Scan for the cell matching the given text and deliver its (X, Y) coordinate at center. 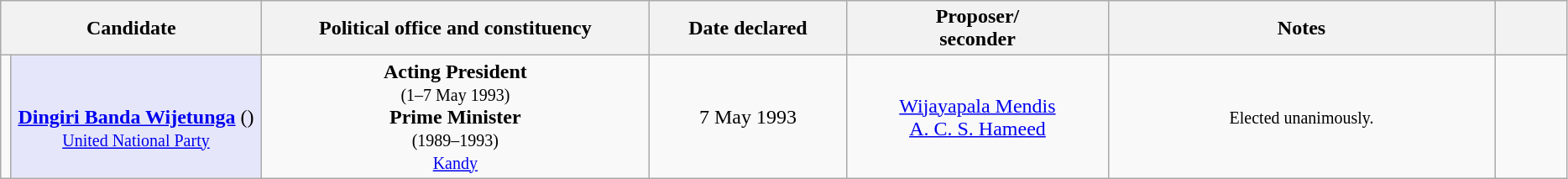
Acting President(1–7 May 1993)Prime Minister(1989–1993)Kandy (455, 117)
Wijayapala MendisA. C. S. Hameed (977, 117)
Dingiri Banda Wijetunga ()United National Party (136, 117)
Date declared (748, 29)
7 May 1993 (748, 117)
Candidate (131, 29)
Proposer/seconder (977, 29)
Notes (1301, 29)
Elected unanimously. (1301, 117)
Political office and constituency (455, 29)
